Capture the cell that displays the provided text and extract its [X, Y] central coordinate. 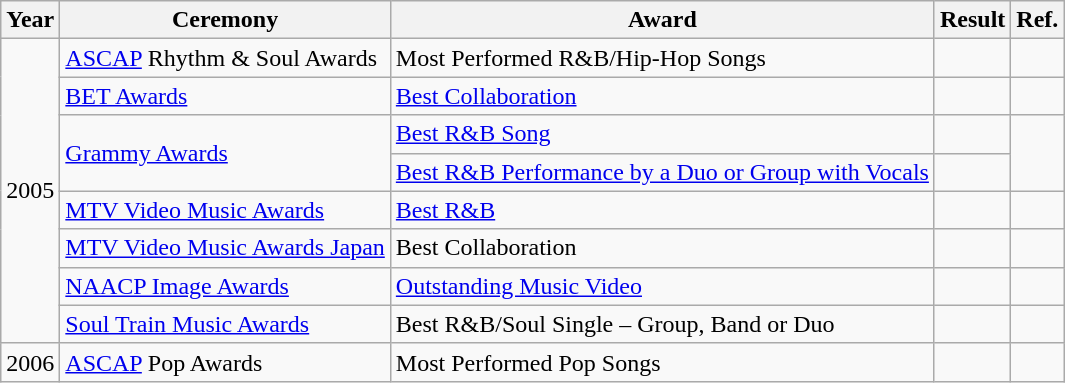
NAACP Image Awards [226, 286]
2005 [30, 191]
Year [30, 20]
Best R&B Performance by a Duo or Group with Vocals [662, 172]
Result [972, 20]
MTV Video Music Awards [226, 210]
Most Performed R&B/Hip-Hop Songs [662, 58]
Award [662, 20]
ASCAP Rhythm & Soul Awards [226, 58]
2006 [30, 362]
Soul Train Music Awards [226, 324]
BET Awards [226, 96]
Best R&B Song [662, 134]
Best R&B/Soul Single – Group, Band or Duo [662, 324]
Outstanding Music Video [662, 286]
Grammy Awards [226, 153]
Most Performed Pop Songs [662, 362]
Best R&B [662, 210]
Ref. [1038, 20]
MTV Video Music Awards Japan [226, 248]
Ceremony [226, 20]
ASCAP Pop Awards [226, 362]
